Extract the [x, y] coordinate from the center of the cell holding the provided text.  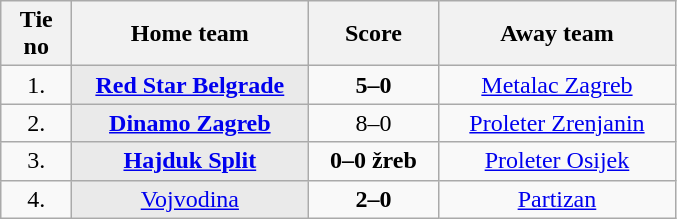
Proleter Zrenjanin [557, 123]
8–0 [374, 123]
Tie no [36, 34]
4. [36, 199]
Red Star Belgrade [190, 85]
Proleter Osijek [557, 161]
Score [374, 34]
3. [36, 161]
Dinamo Zagreb [190, 123]
0–0 žreb [374, 161]
2. [36, 123]
Metalac Zagreb [557, 85]
Home team [190, 34]
1. [36, 85]
5–0 [374, 85]
Partizan [557, 199]
Hajduk Split [190, 161]
Vojvodina [190, 199]
2–0 [374, 199]
Away team [557, 34]
